Extract the [X, Y] coordinate from the center of the cell holding the provided text.  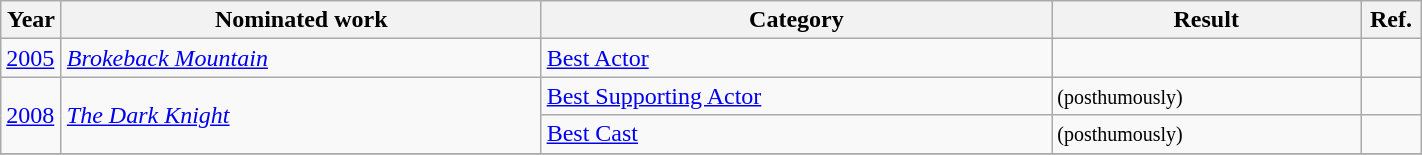
2008 [32, 115]
Best Supporting Actor [796, 96]
Result [1206, 20]
The Dark Knight [301, 115]
Year [32, 20]
Nominated work [301, 20]
Category [796, 20]
Best Actor [796, 58]
Brokeback Mountain [301, 58]
Ref. [1392, 20]
Best Cast [796, 134]
2005 [32, 58]
